For the text-containing cell, return its midpoint in [x, y] coordinate format. 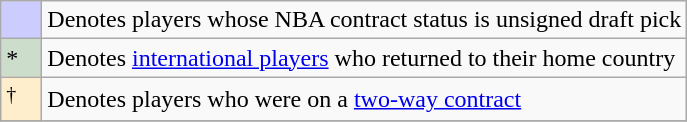
* [22, 58]
Denotes players who were on a two-way contract [364, 100]
† [22, 100]
Denotes players whose NBA contract status is unsigned draft pick [364, 20]
Denotes international players who returned to their home country [364, 58]
